Find where the given text appears and provide that cell's center as [X, Y] coordinate. 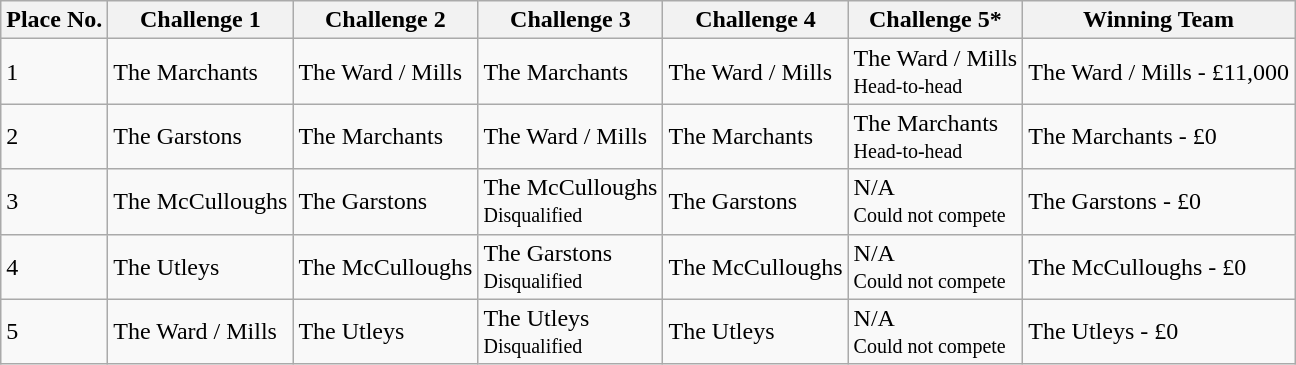
Challenge 2 [386, 20]
The MarchantsHead-to-head [936, 136]
5 [54, 332]
3 [54, 202]
4 [54, 266]
The Marchants - £0 [1159, 136]
Challenge 4 [756, 20]
The Garstons - £0 [1159, 202]
The GarstonsDisqualified [570, 266]
Challenge 3 [570, 20]
The McCulloughs - £0 [1159, 266]
The McCulloughsDisqualified [570, 202]
The Ward / Mills - £11,000 [1159, 72]
Place No. [54, 20]
Winning Team [1159, 20]
2 [54, 136]
The Utleys - £0 [1159, 332]
Challenge 1 [200, 20]
The UtleysDisqualified [570, 332]
Challenge 5* [936, 20]
1 [54, 72]
The Ward / MillsHead-to-head [936, 72]
